Extract the (X, Y) coordinate from the center of the cell holding the provided text.  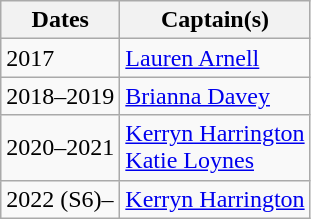
Dates (60, 20)
2022 (S6)– (60, 199)
2017 (60, 58)
Brianna Davey (215, 96)
Captain(s) (215, 20)
2020–2021 (60, 148)
Lauren Arnell (215, 58)
Kerryn Harrington (215, 199)
Kerryn HarringtonKatie Loynes (215, 148)
2018–2019 (60, 96)
